Pinpoint the cell where the given text exists, returning its (X, Y) midpoint coordinate. 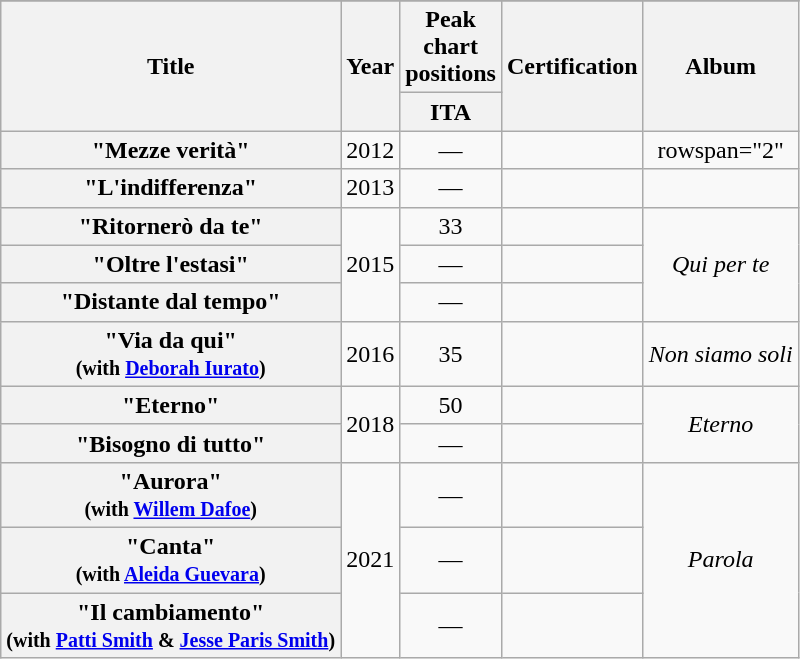
"Il cambiamento" (with Patti Smith & Jesse Paris Smith) (171, 624)
Parola (720, 560)
50 (451, 405)
2012 (370, 150)
"Via da qui"(with Deborah Iurato) (171, 354)
"L'indifferenza" (171, 188)
2016 (370, 354)
"Mezze verità" (171, 150)
2018 (370, 424)
Certification (572, 66)
"Eterno" (171, 405)
35 (451, 354)
Peakchartpositions (451, 47)
Year (370, 66)
Album (720, 66)
Title (171, 66)
"Oltre l'estasi" (171, 264)
"Ritornerò da te" (171, 226)
"Distante dal tempo" (171, 302)
33 (451, 226)
2013 (370, 188)
"Aurora" (with Willem Dafoe) (171, 494)
2015 (370, 264)
Qui per te (720, 264)
2021 (370, 560)
Eterno (720, 424)
ITA (451, 112)
"Bisogno di tutto" (171, 443)
Non siamo soli (720, 354)
"Canta" (with Aleida Guevara) (171, 560)
rowspan="2" (720, 150)
